Scan for the cell matching the given text and deliver its (X, Y) coordinate at center. 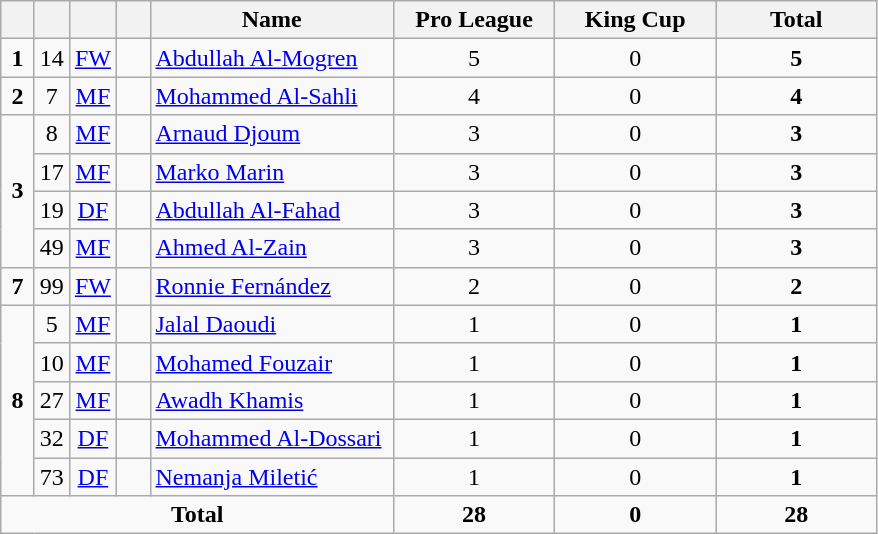
Ronnie Fernández (272, 286)
Name (272, 20)
Jalal Daoudi (272, 324)
Arnaud Djoum (272, 134)
Mohamed Fouzair (272, 362)
99 (52, 286)
14 (52, 58)
Awadh Khamis (272, 400)
49 (52, 248)
73 (52, 477)
27 (52, 400)
Mohammed Al-Sahli (272, 96)
Ahmed Al-Zain (272, 248)
Mohammed Al-Dossari (272, 438)
17 (52, 172)
King Cup (636, 20)
19 (52, 210)
32 (52, 438)
Nemanja Miletić (272, 477)
10 (52, 362)
Pro League (474, 20)
Abdullah Al-Fahad (272, 210)
Abdullah Al-Mogren (272, 58)
Marko Marin (272, 172)
